For the text-containing cell, return its midpoint in [X, Y] coordinate format. 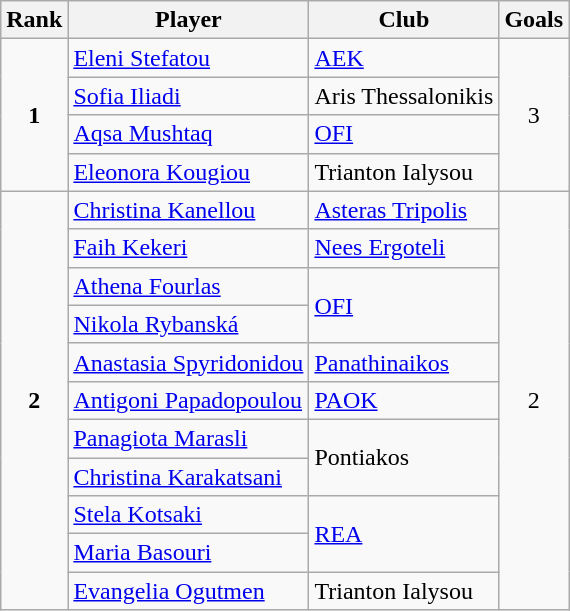
Panagiota Marasli [188, 438]
Evangelia Ogutmen [188, 591]
1 [34, 115]
Eleni Stefatou [188, 58]
Panathinaikos [404, 362]
Nees Ergoteli [404, 248]
PAOK [404, 400]
Aqsa Mushtaq [188, 134]
Rank [34, 20]
Player [188, 20]
Nikola Rybanská [188, 324]
Stela Kotsaki [188, 515]
Faih Kekeri [188, 248]
3 [534, 115]
Christina Kanellou [188, 210]
Pontiakos [404, 457]
Christina Karakatsani [188, 477]
Anastasia Spyridonidou [188, 362]
Athena Fourlas [188, 286]
Antigoni Papadopoulou [188, 400]
Sofia Iliadi [188, 96]
Maria Basouri [188, 553]
Club [404, 20]
Goals [534, 20]
REA [404, 534]
Asteras Tripolis [404, 210]
Eleonora Kougiou [188, 172]
AEK [404, 58]
Aris Thessalonikis [404, 96]
